Detect which cell encompasses the target text, then output its [x, y] center coordinate. 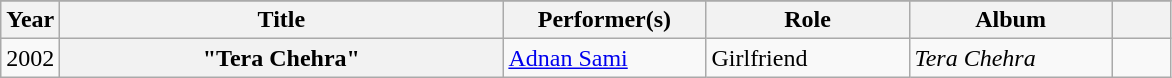
Adnan Sami [604, 58]
Role [808, 20]
"Tera Chehra" [282, 58]
2002 [30, 58]
Title [282, 20]
Girlfriend [808, 58]
Performer(s) [604, 20]
Tera Chehra [1010, 58]
Year [30, 20]
Album [1010, 20]
